Scan for the cell matching the given text and deliver its (x, y) coordinate at center. 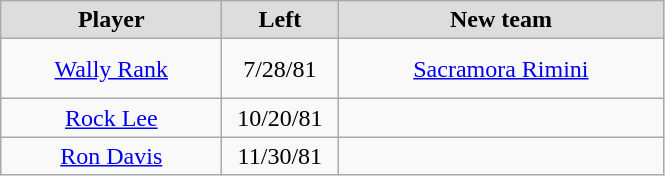
Ron Davis (112, 156)
10/20/81 (280, 118)
Player (112, 20)
Sacramora Rimini (501, 69)
11/30/81 (280, 156)
Rock Lee (112, 118)
Wally Rank (112, 69)
7/28/81 (280, 69)
New team (501, 20)
Left (280, 20)
